Return the (x, y) coordinate for the center point of the cell that contains the specified text.  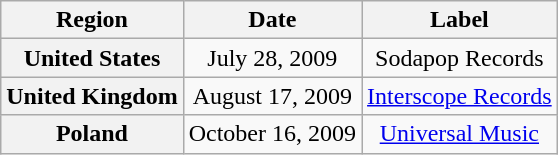
Poland (92, 134)
Date (272, 20)
Region (92, 20)
October 16, 2009 (272, 134)
August 17, 2009 (272, 96)
Sodapop Records (460, 58)
July 28, 2009 (272, 58)
Universal Music (460, 134)
United States (92, 58)
United Kingdom (92, 96)
Label (460, 20)
Interscope Records (460, 96)
